Extract the (X, Y) coordinate from the center of the cell holding the provided text.  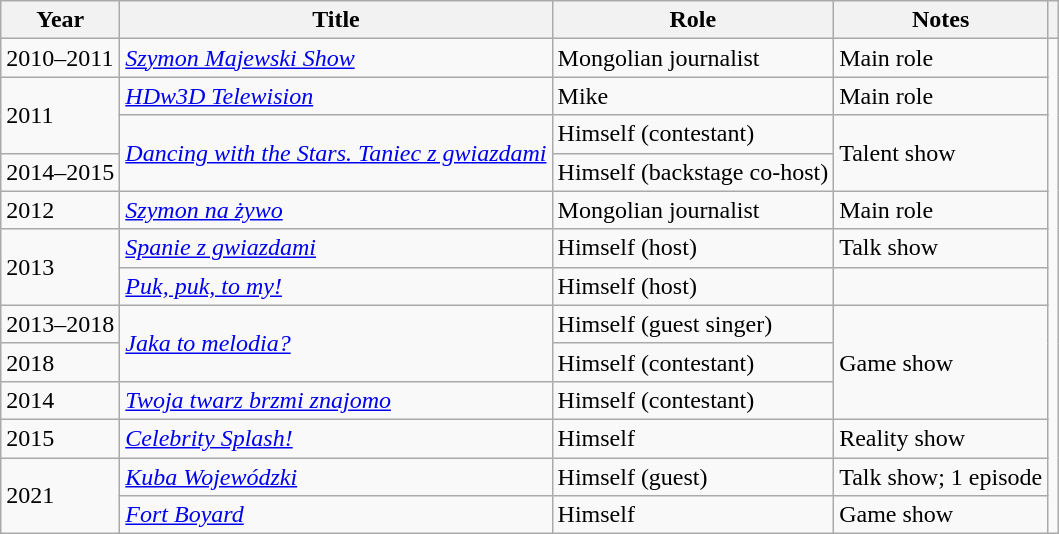
Szymon Majewski Show (336, 58)
HDw3D Telewision (336, 96)
Talk show; 1 episode (941, 477)
Kuba Wojewódzki (336, 477)
Himself (guest singer) (693, 324)
Fort Boyard (336, 515)
2018 (60, 362)
Himself (backstage co-host) (693, 172)
2010–2011 (60, 58)
Jaka to melodia? (336, 343)
Talent show (941, 153)
Dancing with the Stars. Taniec z gwiazdami (336, 153)
2012 (60, 210)
2014–2015 (60, 172)
Reality show (941, 438)
Notes (941, 20)
2021 (60, 496)
2011 (60, 115)
Twoja twarz brzmi znajomo (336, 400)
Himself (guest) (693, 477)
Spanie z gwiazdami (336, 248)
2015 (60, 438)
Year (60, 20)
Talk show (941, 248)
2013–2018 (60, 324)
Szymon na żywo (336, 210)
Role (693, 20)
Puk, puk, to my! (336, 286)
Celebrity Splash! (336, 438)
Title (336, 20)
Mike (693, 96)
2013 (60, 267)
2014 (60, 400)
